Extract the [x, y] coordinate from the center of the cell holding the provided text.  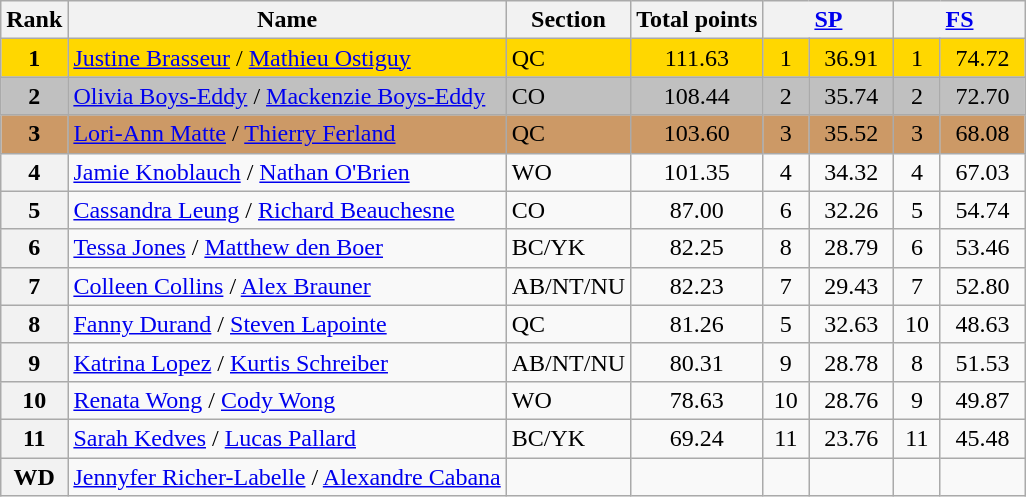
111.63 [697, 58]
81.26 [697, 324]
67.03 [982, 172]
Section [568, 20]
32.63 [852, 324]
35.74 [852, 96]
72.70 [982, 96]
Total points [697, 20]
Jennyfer Richer-Labelle / Alexandre Cabana [287, 477]
34.32 [852, 172]
48.63 [982, 324]
Name [287, 20]
Olivia Boys-Eddy / Mackenzie Boys-Eddy [287, 96]
28.78 [852, 362]
Jamie Knoblauch / Nathan O'Brien [287, 172]
29.43 [852, 286]
Fanny Durand / Steven Lapointe [287, 324]
82.23 [697, 286]
82.25 [697, 248]
WD [34, 477]
45.48 [982, 438]
Tessa Jones / Matthew den Boer [287, 248]
54.74 [982, 210]
Cassandra Leung / Richard Beauchesne [287, 210]
28.79 [852, 248]
87.00 [697, 210]
28.76 [852, 400]
69.24 [697, 438]
49.87 [982, 400]
SP [828, 20]
80.31 [697, 362]
Renata Wong / Cody Wong [287, 400]
52.80 [982, 286]
Justine Brasseur / Mathieu Ostiguy [287, 58]
Rank [34, 20]
36.91 [852, 58]
FS [960, 20]
Katrina Lopez / Kurtis Schreiber [287, 362]
51.53 [982, 362]
103.60 [697, 134]
Colleen Collins / Alex Brauner [287, 286]
101.35 [697, 172]
78.63 [697, 400]
74.72 [982, 58]
Lori-Ann Matte / Thierry Ferland [287, 134]
68.08 [982, 134]
53.46 [982, 248]
35.52 [852, 134]
23.76 [852, 438]
32.26 [852, 210]
Sarah Kedves / Lucas Pallard [287, 438]
108.44 [697, 96]
